Return the [x, y] coordinate for the center point of the cell that contains the specified text.  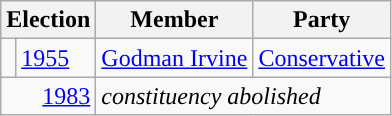
1983 [48, 96]
Conservative [322, 58]
1955 [56, 58]
Election [48, 20]
constituency abolished [244, 96]
Party [322, 20]
Godman Irvine [174, 58]
Member [174, 20]
